Detect which cell encompasses the target text, then output its [X, Y] center coordinate. 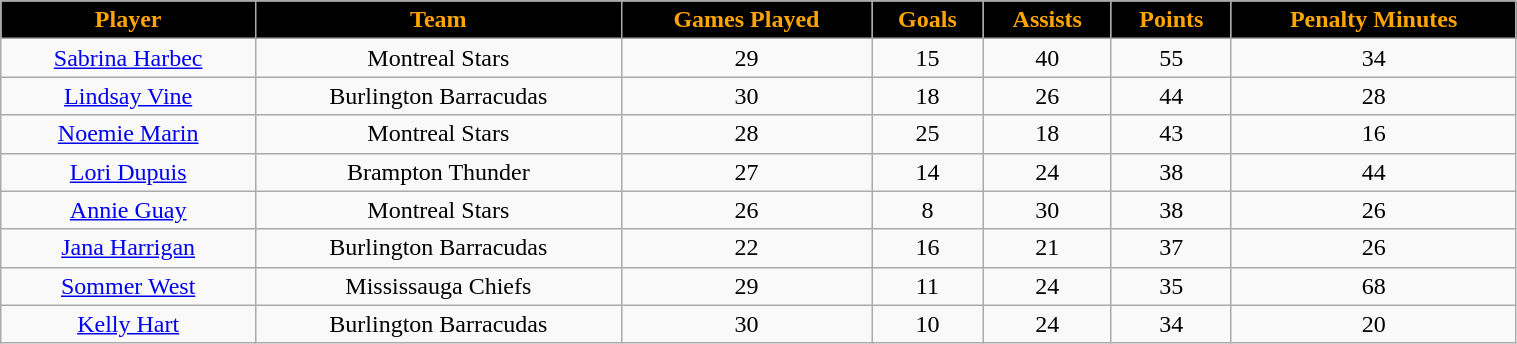
68 [1374, 286]
40 [1047, 58]
Sabrina Harbec [128, 58]
Player [128, 20]
Noemie Marin [128, 134]
Brampton Thunder [439, 172]
35 [1171, 286]
Jana Harrigan [128, 248]
11 [928, 286]
Points [1171, 20]
Kelly Hart [128, 324]
37 [1171, 248]
22 [746, 248]
Goals [928, 20]
21 [1047, 248]
Penalty Minutes [1374, 20]
Annie Guay [128, 210]
25 [928, 134]
43 [1171, 134]
Team [439, 20]
Assists [1047, 20]
20 [1374, 324]
8 [928, 210]
15 [928, 58]
Lori Dupuis [128, 172]
10 [928, 324]
Games Played [746, 20]
Lindsay Vine [128, 96]
Sommer West [128, 286]
14 [928, 172]
Mississauga Chiefs [439, 286]
55 [1171, 58]
27 [746, 172]
